Identify which cell holds the provided text, then report its [X, Y] central coordinate. 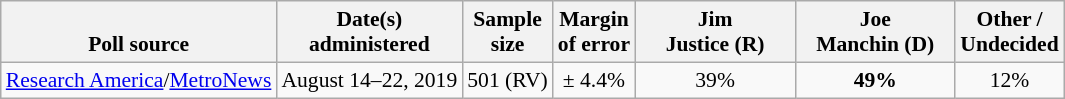
Poll source [139, 32]
39% [715, 80]
Marginof error [594, 32]
501 (RV) [508, 80]
12% [1009, 80]
JoeManchin (D) [875, 32]
49% [875, 80]
JimJustice (R) [715, 32]
Date(s)administered [369, 32]
Research America/MetroNews [139, 80]
Samplesize [508, 32]
Other /Undecided [1009, 32]
August 14–22, 2019 [369, 80]
± 4.4% [594, 80]
